Detect which cell encompasses the target text, then output its [X, Y] center coordinate. 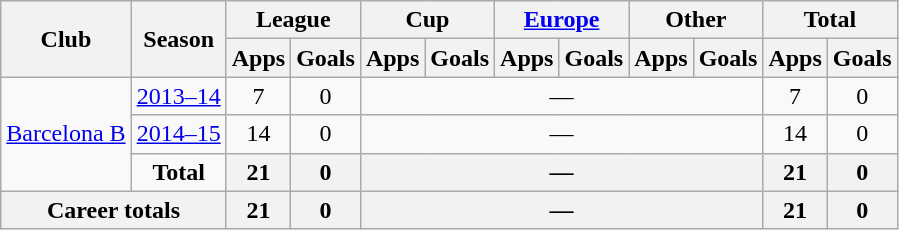
Cup [427, 20]
2014–15 [178, 134]
Barcelona B [66, 134]
Club [66, 39]
Career totals [114, 210]
2013–14 [178, 96]
League [293, 20]
Europe [562, 20]
Other [696, 20]
Season [178, 39]
